Search for the cell housing the specified text and yield its (x, y) center coordinate. 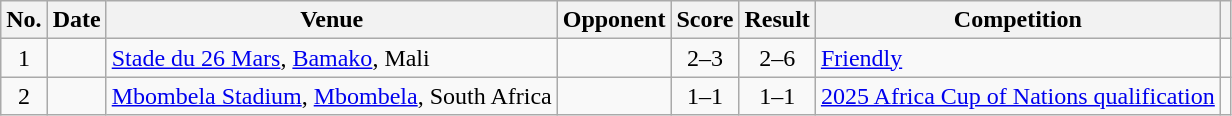
Friendly (1018, 58)
2–6 (777, 58)
2–3 (705, 58)
2 (24, 96)
Mbombela Stadium, Mbombela, South Africa (332, 96)
Venue (332, 20)
Competition (1018, 20)
1 (24, 58)
Opponent (614, 20)
2025 Africa Cup of Nations qualification (1018, 96)
No. (24, 20)
Score (705, 20)
Result (777, 20)
Stade du 26 Mars, Bamako, Mali (332, 58)
Date (76, 20)
